Return the [X, Y] coordinate for the center point of the cell that contains the specified text.  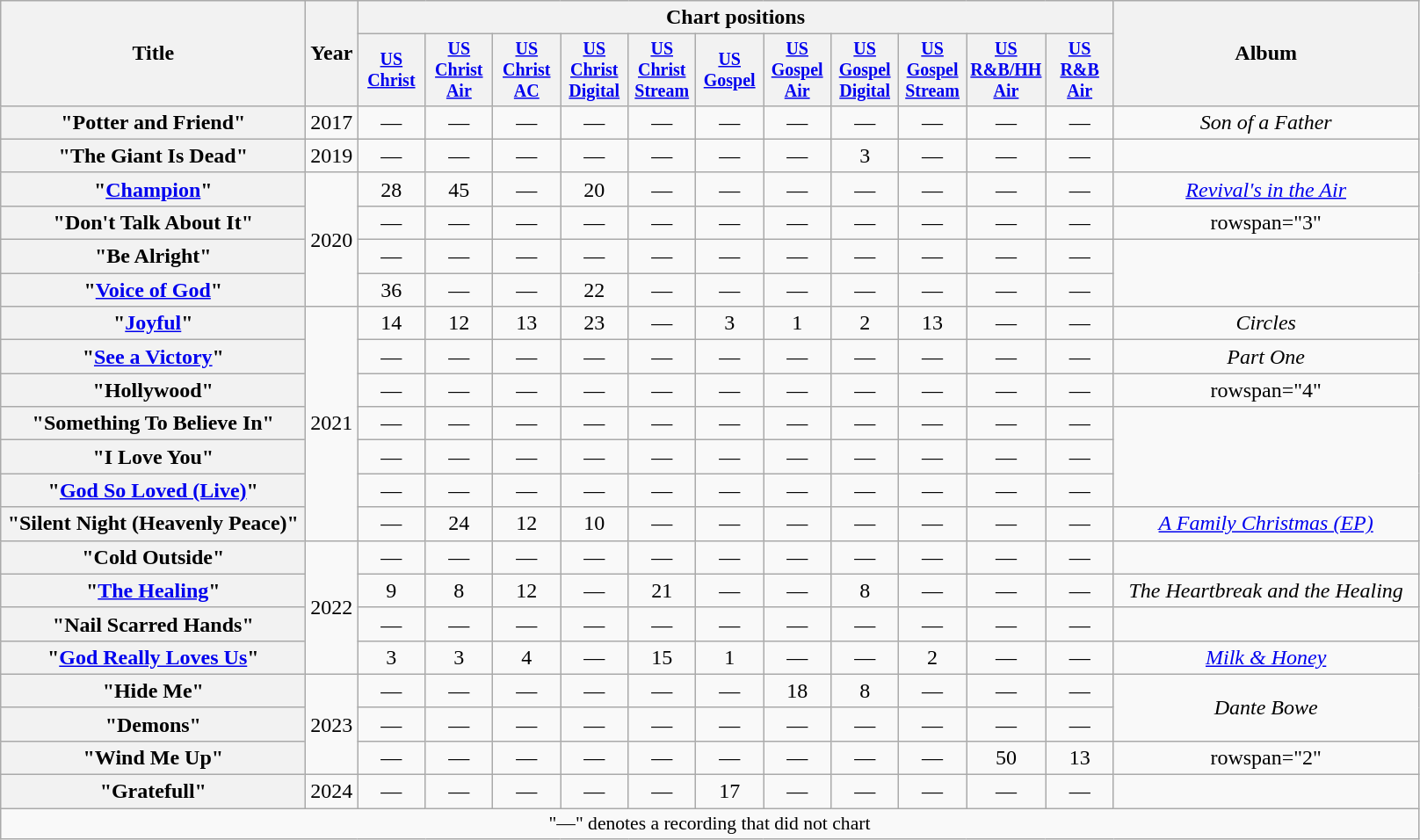
"Potter and Friend" [153, 122]
"Gratefull" [153, 792]
"Silent Night (Heavenly Peace)" [153, 524]
2023 [332, 724]
USGospelDigital [865, 70]
"Nail Scarred Hands" [153, 624]
2022 [332, 607]
23 [594, 323]
2021 [332, 424]
"Hide Me" [153, 691]
2017 [332, 122]
Circles [1265, 323]
USChrist AC [527, 70]
50 [1007, 757]
Year [332, 54]
20 [594, 189]
18 [798, 691]
"Demons" [153, 724]
"God Really Loves Us" [153, 657]
USGospel [729, 70]
Son of a Father [1265, 122]
"Hollywood" [153, 390]
17 [729, 792]
USR&B/HHAir [1007, 70]
"See a Victory" [153, 357]
USChristDigital [594, 70]
"Don't Talk About It" [153, 222]
"Wind Me Up" [153, 757]
45 [459, 189]
"God So Loved (Live)" [153, 490]
"—" denotes a recording that did not chart [710, 824]
14 [392, 323]
22 [594, 290]
USChrist Air [459, 70]
2024 [332, 792]
"The Giant Is Dead" [153, 156]
"Joyful" [153, 323]
Album [1265, 54]
"Voice of God" [153, 290]
"Champion" [153, 189]
"Be Alright" [153, 257]
Part One [1265, 357]
USGospelAir [798, 70]
A Family Christmas (EP) [1265, 524]
USGospelStream [933, 70]
Revival's in the Air [1265, 189]
10 [594, 524]
The Heartbreak and the Healing [1265, 590]
USChristStream [663, 70]
"I Love You" [153, 457]
9 [392, 590]
Milk & Honey [1265, 657]
Title [153, 54]
USChrist [392, 70]
28 [392, 189]
"Cold Outside" [153, 557]
2019 [332, 156]
"The Healing" [153, 590]
rowspan="2" [1265, 757]
2020 [332, 239]
24 [459, 524]
Dante Bowe [1265, 707]
USR&BAir [1079, 70]
4 [527, 657]
Chart positions [735, 18]
15 [663, 657]
rowspan="4" [1265, 390]
rowspan="3" [1265, 222]
"Something To Believe In" [153, 424]
21 [663, 590]
36 [392, 290]
